For the text-containing cell, return its midpoint in [X, Y] coordinate format. 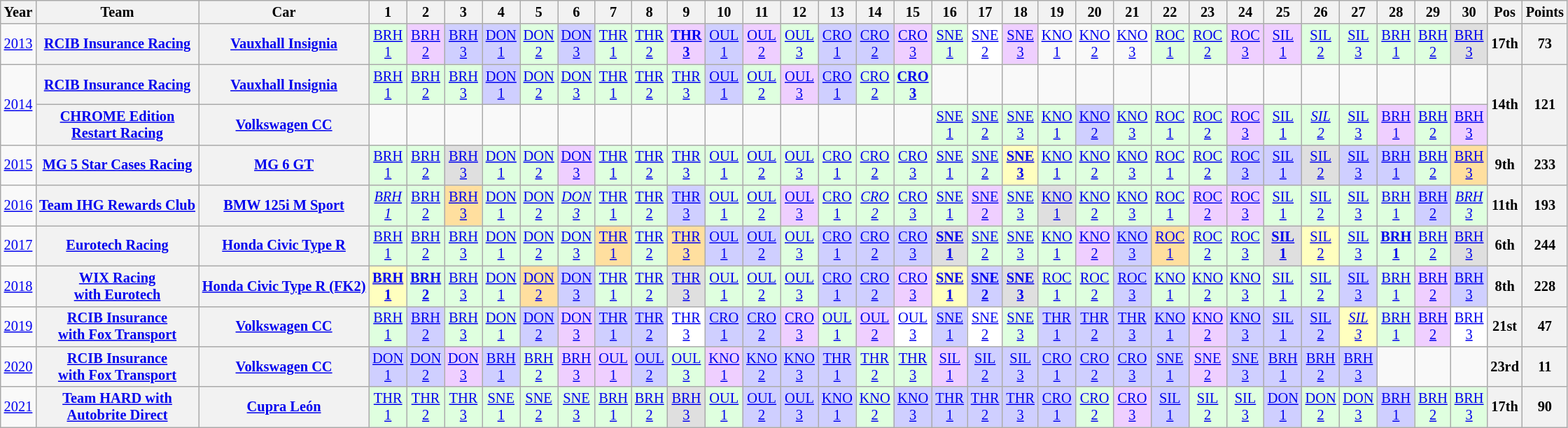
MG 6 GT [284, 165]
5 [539, 12]
Cupra León [284, 407]
3 [463, 12]
14 [875, 12]
7 [613, 12]
28 [1396, 12]
13 [837, 12]
47 [1545, 327]
18 [1020, 12]
21st [1504, 327]
WIX Racingwith Eurotech [118, 286]
2019 [18, 327]
2018 [18, 286]
20 [1095, 12]
244 [1545, 245]
MG 5 Star Cases Racing [118, 165]
Eurotech Racing [118, 245]
1 [388, 12]
Honda Civic Type R (FK2) [284, 286]
10 [724, 12]
2017 [18, 245]
23 [1207, 12]
CHROME EditionRestart Racing [118, 124]
6 [576, 12]
26 [1321, 12]
8th [1504, 286]
90 [1545, 407]
2014 [18, 105]
27 [1359, 12]
8 [650, 12]
25 [1283, 12]
2015 [18, 165]
12 [799, 12]
2013 [18, 44]
16 [950, 12]
Pos [1504, 12]
Team IHG Rewards Club [118, 206]
4 [501, 12]
Year [18, 12]
2020 [18, 366]
2 [426, 12]
24 [1245, 12]
Honda Civic Type R [284, 245]
2021 [18, 407]
22 [1170, 12]
228 [1545, 286]
Team [118, 12]
15 [913, 12]
30 [1469, 12]
Car [284, 12]
121 [1545, 105]
193 [1545, 206]
9 [687, 12]
9th [1504, 165]
29 [1433, 12]
Team HARD withAutobrite Direct [118, 407]
14th [1504, 105]
Points [1545, 12]
BMW 125i M Sport [284, 206]
233 [1545, 165]
21 [1133, 12]
17 [985, 12]
73 [1545, 44]
2016 [18, 206]
11th [1504, 206]
19 [1057, 12]
23rd [1504, 366]
6th [1504, 245]
